Detect which cell encompasses the target text, then output its (x, y) center coordinate. 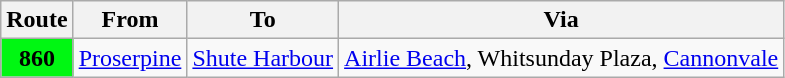
From (130, 20)
Proserpine (130, 58)
Route (37, 20)
Shute Harbour (263, 58)
To (263, 20)
860 (37, 58)
Airlie Beach, Whitsunday Plaza, Cannonvale (562, 58)
Via (562, 20)
